Pinpoint the cell where the given text exists, returning its [X, Y] midpoint coordinate. 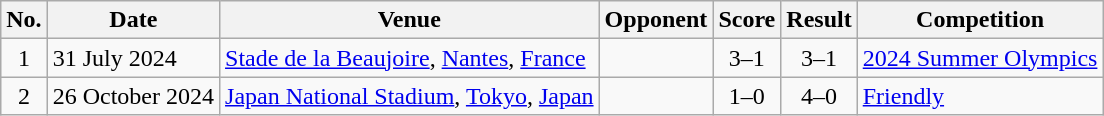
31 July 2024 [133, 58]
2024 Summer Olympics [980, 58]
Competition [980, 20]
No. [24, 20]
4–0 [819, 96]
26 October 2024 [133, 96]
Score [747, 20]
Opponent [656, 20]
Date [133, 20]
2 [24, 96]
Japan National Stadium, Tokyo, Japan [410, 96]
Venue [410, 20]
Friendly [980, 96]
Result [819, 20]
1–0 [747, 96]
1 [24, 58]
Stade de la Beaujoire, Nantes, France [410, 58]
